Pinpoint the cell where the given text exists, returning its (X, Y) midpoint coordinate. 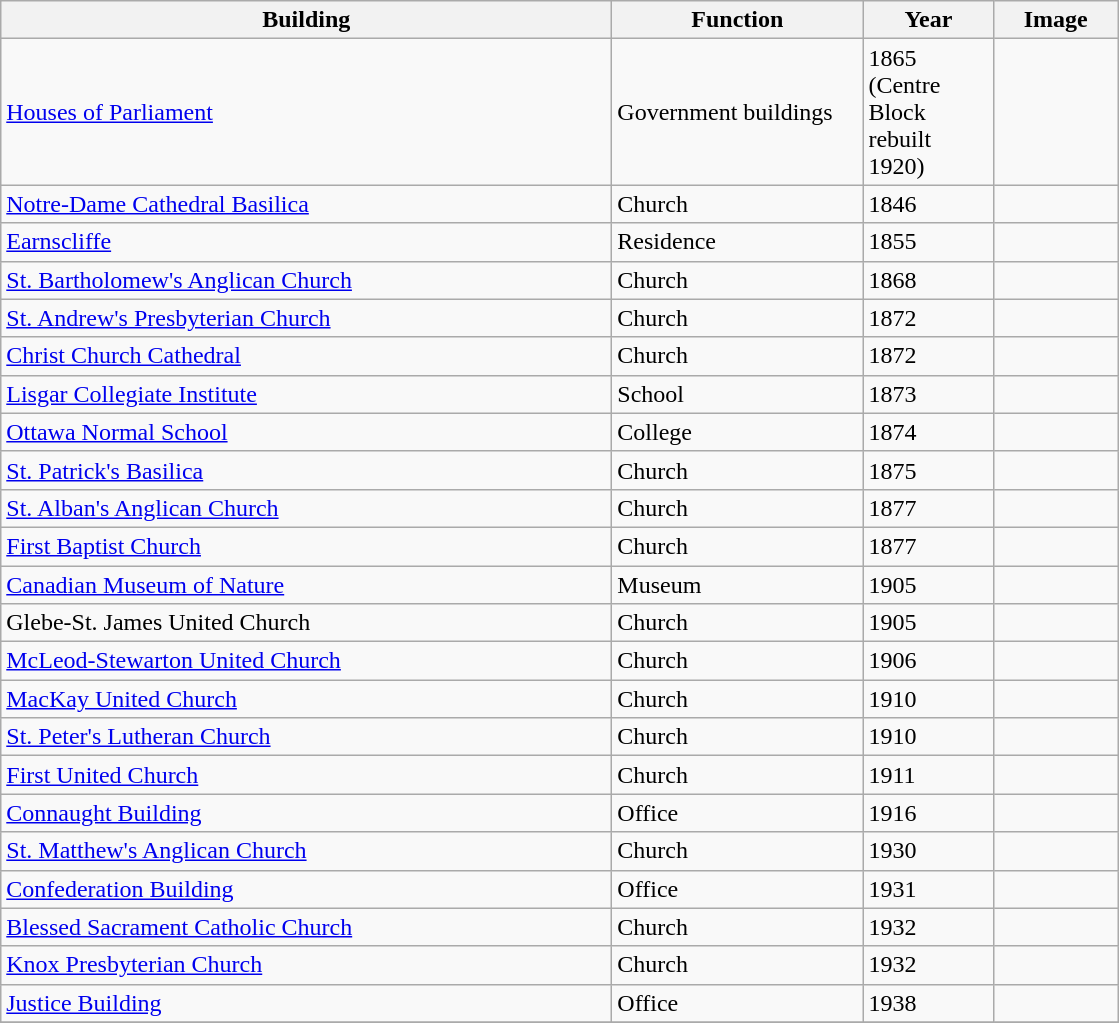
St. Patrick's Basilica (306, 470)
1911 (928, 775)
1868 (928, 280)
St. Alban's Anglican Church (306, 508)
Christ Church Cathedral (306, 356)
Canadian Museum of Nature (306, 585)
Function (738, 20)
St. Peter's Lutheran Church (306, 737)
1855 (928, 242)
Glebe-St. James United Church (306, 623)
Year (928, 20)
Notre-Dame Cathedral Basilica (306, 204)
1846 (928, 204)
St. Bartholomew's Anglican Church (306, 280)
Knox Presbyterian Church (306, 965)
Ottawa Normal School (306, 432)
First Baptist Church (306, 546)
Blessed Sacrament Catholic Church (306, 927)
Residence (738, 242)
1865(Centre Blockrebuilt 1920) (928, 112)
1873 (928, 394)
St. Andrew's Presbyterian Church (306, 318)
Lisgar Collegiate Institute (306, 394)
Museum (738, 585)
Justice Building (306, 1003)
MacKay United Church (306, 699)
1916 (928, 813)
First United Church (306, 775)
School (738, 394)
Image (1056, 20)
College (738, 432)
McLeod-Stewarton United Church (306, 661)
Building (306, 20)
Government buildings (738, 112)
Houses of Parliament (306, 112)
Confederation Building (306, 889)
1938 (928, 1003)
Connaught Building (306, 813)
St. Matthew's Anglican Church (306, 851)
1931 (928, 889)
Earnscliffe (306, 242)
1875 (928, 470)
1906 (928, 661)
1874 (928, 432)
1930 (928, 851)
